Return [x, y] of the center of cell containing provided text 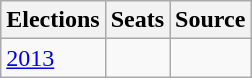
Elections [53, 20]
Source [210, 20]
Seats [137, 20]
2013 [53, 58]
